Scan for the cell matching the given text and deliver its [x, y] coordinate at center. 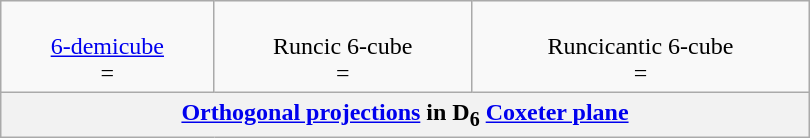
6-demicube = [108, 47]
Runcicantic 6-cube = [641, 47]
Runcic 6-cube = [343, 47]
Orthogonal projections in D6 Coxeter plane [405, 115]
